For the text-containing cell, return its midpoint in [X, Y] coordinate format. 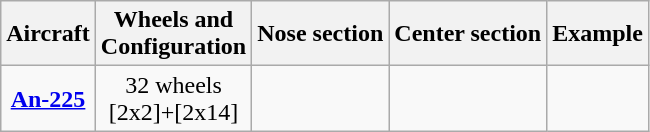
Aircraft [48, 34]
Nose section [320, 34]
32 wheels[2x2]+[2x14] [173, 98]
An-225 [48, 98]
Center section [468, 34]
Wheels andConfiguration [173, 34]
Example [598, 34]
